Determine the (x, y) coordinate at the center of the cell enclosing the given text.  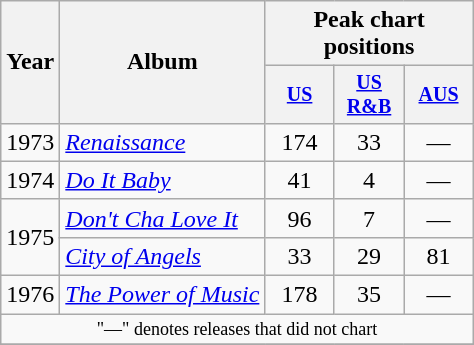
1975 (30, 237)
The Power of Music (162, 295)
1973 (30, 142)
Peak chart positions (369, 34)
US R&B (368, 94)
1974 (30, 180)
AUS (438, 94)
29 (368, 256)
Do It Baby (162, 180)
"—" denotes releases that did not chart (238, 330)
81 (438, 256)
4 (368, 180)
Album (162, 62)
41 (300, 180)
1976 (30, 295)
35 (368, 295)
178 (300, 295)
Renaissance (162, 142)
96 (300, 218)
174 (300, 142)
City of Angels (162, 256)
US (300, 94)
7 (368, 218)
Don't Cha Love It (162, 218)
Year (30, 62)
